Scan for the cell matching the given text and deliver its [x, y] coordinate at center. 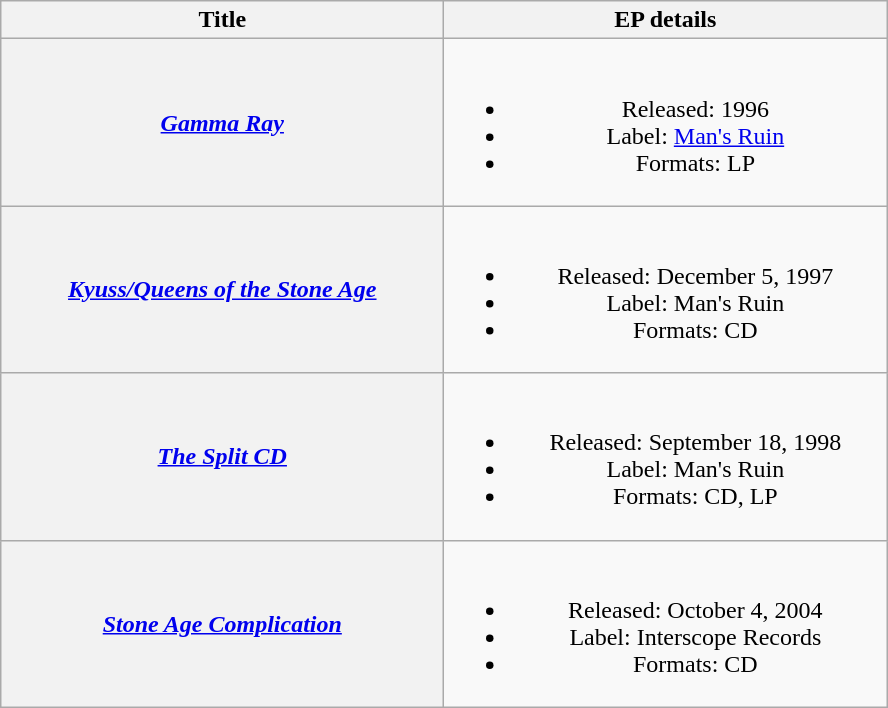
Released: September 18, 1998Label: Man's RuinFormats: CD, LP [666, 456]
Stone Age Complication [222, 624]
Released: December 5, 1997Label: Man's RuinFormats: CD [666, 290]
Released: 1996Label: Man's RuinFormats: LP [666, 122]
EP details [666, 20]
Gamma Ray [222, 122]
Kyuss/Queens of the Stone Age [222, 290]
Released: October 4, 2004Label: Interscope RecordsFormats: CD [666, 624]
Title [222, 20]
The Split CD [222, 456]
